Extract the (x, y) coordinate from the center of the cell holding the provided text.  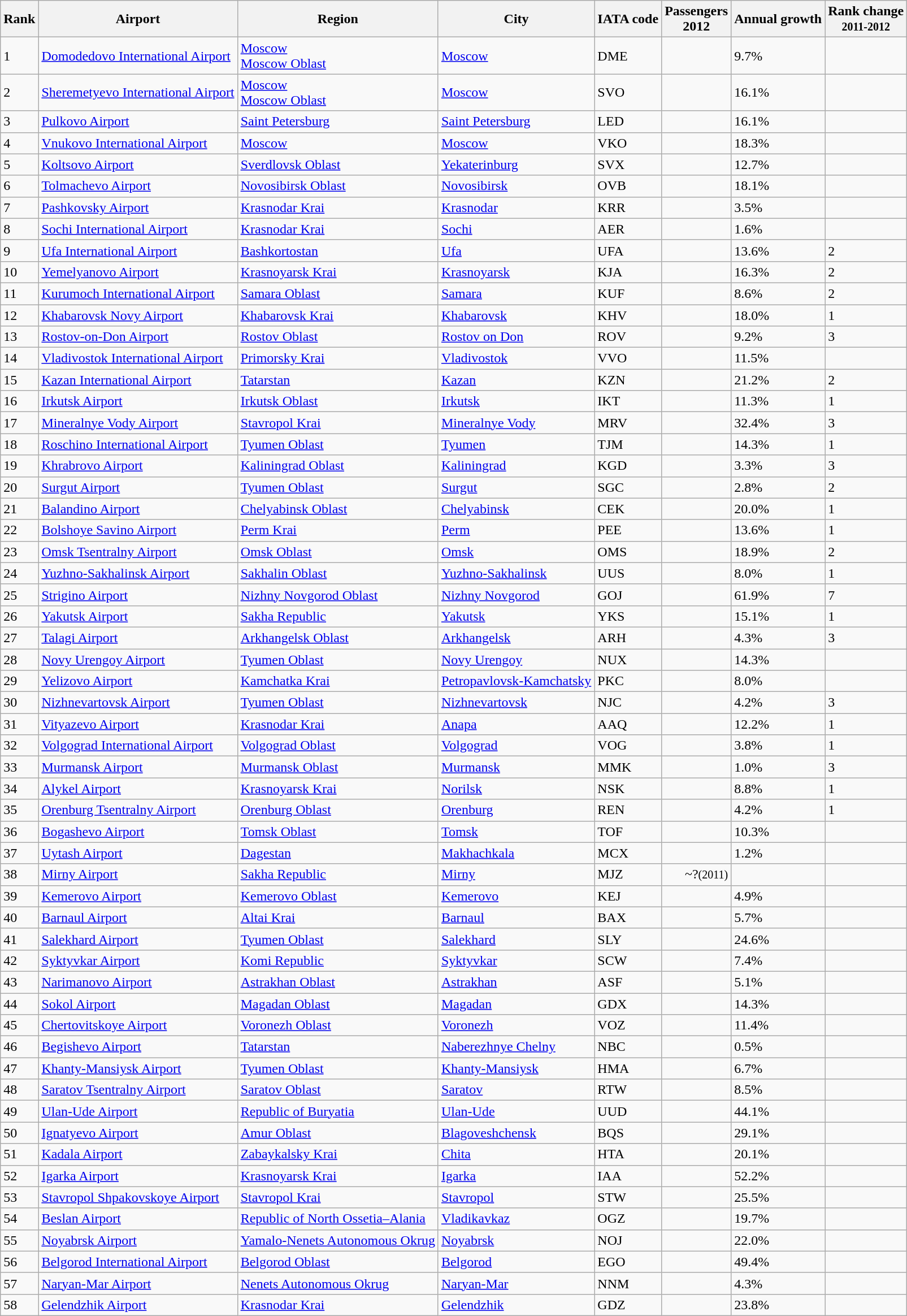
Tolmachevo Airport (138, 186)
UUS (628, 573)
23 (19, 552)
Naryan-Mar Airport (138, 1283)
Volgograd Oblast (338, 746)
18 (19, 444)
Saratov (516, 1090)
Stavropol (516, 1197)
Altai Krai (338, 917)
Republic of Buryatia (338, 1111)
SLY (628, 939)
Khabarovsk Krai (338, 315)
15.1% (778, 616)
UUD (628, 1111)
32 (19, 746)
Krasnodar (516, 207)
Kurumoch International Airport (138, 293)
Uytash Airport (138, 853)
6 (19, 186)
4 (19, 143)
Belgorod (516, 1262)
Arkhangelsk Oblast (338, 638)
ROV (628, 337)
VOG (628, 746)
BAX (628, 917)
21 (19, 509)
Barnaul Airport (138, 917)
Koltsovo Airport (138, 164)
DME (628, 55)
UFA (628, 250)
Orenburg Tsentralny Airport (138, 810)
10 (19, 272)
2.8% (778, 487)
Astrakhan Oblast (338, 982)
Primorsky Krai (338, 358)
3.3% (778, 466)
Balandino Airport (138, 509)
Omsk Tsentralny Airport (138, 552)
18.0% (778, 315)
Tyumen (516, 444)
KHV (628, 315)
52 (19, 1176)
7.4% (778, 960)
44.1% (778, 1111)
Khanty-Mansiysk (516, 1068)
Syktyvkar Airport (138, 960)
Kemerovo Oblast (338, 896)
Amur Oblast (338, 1133)
SGC (628, 487)
47 (19, 1068)
Omsk Oblast (338, 552)
9.7% (778, 55)
35 (19, 810)
26 (19, 616)
Yamalo-Nenets Autonomous Okrug (338, 1240)
VKO (628, 143)
IKT (628, 401)
Yelizovo Airport (138, 681)
Perm (516, 530)
Saratov Tsentralny Airport (138, 1090)
46 (19, 1047)
30 (19, 703)
42 (19, 960)
Kazan (516, 380)
23.8% (778, 1305)
Igarka Airport (138, 1176)
HTA (628, 1154)
STW (628, 1197)
Barnaul (516, 917)
55 (19, 1240)
48 (19, 1090)
Sheremetyevo International Airport (138, 93)
Ulan-Ude (516, 1111)
Rostov on Don (516, 337)
Gelendzhik Airport (138, 1305)
MMK (628, 767)
37 (19, 853)
8.8% (778, 789)
45 (19, 1025)
Novosibirsk (516, 186)
25 (19, 595)
18.1% (778, 186)
17 (19, 423)
Rank (19, 19)
49 (19, 1111)
ARH (628, 638)
11.3% (778, 401)
GOJ (628, 595)
Rostov Oblast (338, 337)
Ufa International Airport (138, 250)
NOJ (628, 1240)
13 (19, 337)
Krasnoyarsk (516, 272)
34 (19, 789)
Kemerovo Airport (138, 896)
Makhachkala (516, 853)
Orenburg (516, 810)
PEE (628, 530)
Igarka (516, 1176)
Mirny (516, 875)
5.7% (778, 917)
Ufa (516, 250)
27 (19, 638)
Vladivostok (516, 358)
50 (19, 1133)
Novosibirsk Oblast (338, 186)
KRR (628, 207)
Murmansk (516, 767)
ASF (628, 982)
Sochi (516, 229)
18.3% (778, 143)
Voronezh (516, 1025)
Kazan International Airport (138, 380)
3.8% (778, 746)
NSK (628, 789)
Orenburg Oblast (338, 810)
11.5% (778, 358)
Stavropol Shpakovskoye Airport (138, 1197)
Bashkortostan (338, 250)
29 (19, 681)
31 (19, 724)
MJZ (628, 875)
Kadala Airport (138, 1154)
16.3% (778, 272)
Novy Urengoy (516, 660)
24.6% (778, 939)
SVO (628, 93)
19.7% (778, 1219)
Kaliningrad (516, 466)
TOF (628, 832)
GDX (628, 1003)
Surgut (516, 487)
LED (628, 122)
Omsk (516, 552)
EGO (628, 1262)
Perm Krai (338, 530)
Murmansk Oblast (338, 767)
Belgorod International Airport (138, 1262)
Sakhalin Oblast (338, 573)
Bolshoye Savino Airport (138, 530)
40 (19, 917)
Voronezh Oblast (338, 1025)
58 (19, 1305)
1.6% (778, 229)
20.1% (778, 1154)
39 (19, 896)
Magadan Oblast (338, 1003)
MRV (628, 423)
Gelendzhik (516, 1305)
Petropavlovsk-Kamchatsky (516, 681)
IATA code (628, 19)
Talagi Airport (138, 638)
Yakutsk Airport (138, 616)
24 (19, 573)
Mineralnye Vody Airport (138, 423)
28 (19, 660)
Dagestan (338, 853)
Chita (516, 1154)
NUX (628, 660)
Yuzhno-Sakhalinsk (516, 573)
20.0% (778, 509)
VOZ (628, 1025)
Pashkovsky Airport (138, 207)
5.1% (778, 982)
Blagoveshchensk (516, 1133)
Saratov Oblast (338, 1090)
9.2% (778, 337)
Rostov-on-Don Airport (138, 337)
Domodedovo International Airport (138, 55)
Syktyvkar (516, 960)
Sverdlovsk Oblast (338, 164)
OVB (628, 186)
25.5% (778, 1197)
Irkutsk Oblast (338, 401)
KUF (628, 293)
Belgorod Oblast (338, 1262)
22 (19, 530)
MCX (628, 853)
12 (19, 315)
Volgograd International Airport (138, 746)
Norilsk (516, 789)
CEK (628, 509)
Yuzhno-Sakhalinsk Airport (138, 573)
16 (19, 401)
AER (628, 229)
Ulan-Ude Airport (138, 1111)
KEJ (628, 896)
Kemerovo (516, 896)
Irkutsk (516, 401)
44 (19, 1003)
HMA (628, 1068)
Nizhnevartovsk (516, 703)
19 (19, 466)
KZN (628, 380)
32.4% (778, 423)
Kaliningrad Oblast (338, 466)
Naryan-Mar (516, 1283)
SCW (628, 960)
Tomsk (516, 832)
52.2% (778, 1176)
4.9% (778, 896)
Vityazevo Airport (138, 724)
10.3% (778, 832)
City (516, 19)
0.5% (778, 1047)
Yemelyanovo Airport (138, 272)
Khabarovsk (516, 315)
NJC (628, 703)
Samara Oblast (338, 293)
38 (19, 875)
41 (19, 939)
22.0% (778, 1240)
VVO (628, 358)
Surgut Airport (138, 487)
57 (19, 1283)
12.7% (778, 164)
NNM (628, 1283)
Alykel Airport (138, 789)
Rank change2011-2012 (866, 19)
11 (19, 293)
Volgograd (516, 746)
Salekhard (516, 939)
5 (19, 164)
Bogashevo Airport (138, 832)
KJA (628, 272)
Salekhard Airport (138, 939)
43 (19, 982)
BQS (628, 1133)
8.5% (778, 1090)
Khabarovsk Novy Airport (138, 315)
Nenets Autonomous Okrug (338, 1283)
9 (19, 250)
15 (19, 380)
Naberezhnye Chelny (516, 1047)
Noyabrsk Airport (138, 1240)
GDZ (628, 1305)
29.1% (778, 1133)
RTW (628, 1090)
Nizhny Novgorod (516, 595)
Novy Urengoy Airport (138, 660)
Arkhangelsk (516, 638)
54 (19, 1219)
KGD (628, 466)
Roschino International Airport (138, 444)
Beslan Airport (138, 1219)
Ignatyevo Airport (138, 1133)
61.9% (778, 595)
Samara (516, 293)
Annual growth (778, 19)
33 (19, 767)
Magadan (516, 1003)
Vladivostok International Airport (138, 358)
20 (19, 487)
Astrakhan (516, 982)
14 (19, 358)
Passengers2012 (696, 19)
Strigino Airport (138, 595)
Chelyabinsk (516, 509)
Khanty-Mansiysk Airport (138, 1068)
REN (628, 810)
36 (19, 832)
Pulkovo Airport (138, 122)
Sokol Airport (138, 1003)
NBC (628, 1047)
53 (19, 1197)
Nizhny Novgorod Oblast (338, 595)
Irkutsk Airport (138, 401)
IAA (628, 1176)
1.0% (778, 767)
Vnukovo International Airport (138, 143)
18.9% (778, 552)
Kamchatka Krai (338, 681)
6.7% (778, 1068)
Khrabrovo Airport (138, 466)
Chelyabinsk Oblast (338, 509)
Region (338, 19)
Chertovitskoye Airport (138, 1025)
YKS (628, 616)
56 (19, 1262)
OGZ (628, 1219)
AAQ (628, 724)
51 (19, 1154)
Yakutsk (516, 616)
Vladikavkaz (516, 1219)
Anapa (516, 724)
~?(2011) (696, 875)
12.2% (778, 724)
Zabaykalsky Krai (338, 1154)
11.4% (778, 1025)
SVX (628, 164)
21.2% (778, 380)
8 (19, 229)
Narimanovo Airport (138, 982)
8.6% (778, 293)
Yekaterinburg (516, 164)
1.2% (778, 853)
49.4% (778, 1262)
PKC (628, 681)
Murmansk Airport (138, 767)
Mirny Airport (138, 875)
Mineralnye Vody (516, 423)
Nizhnevartovsk Airport (138, 703)
Sochi International Airport (138, 229)
3.5% (778, 207)
Republic of North Ossetia–Alania (338, 1219)
Komi Republic (338, 960)
Noyabrsk (516, 1240)
Airport (138, 19)
Tomsk Oblast (338, 832)
OMS (628, 552)
Begishevo Airport (138, 1047)
TJM (628, 444)
